Detect which cell encompasses the target text, then output its (x, y) center coordinate. 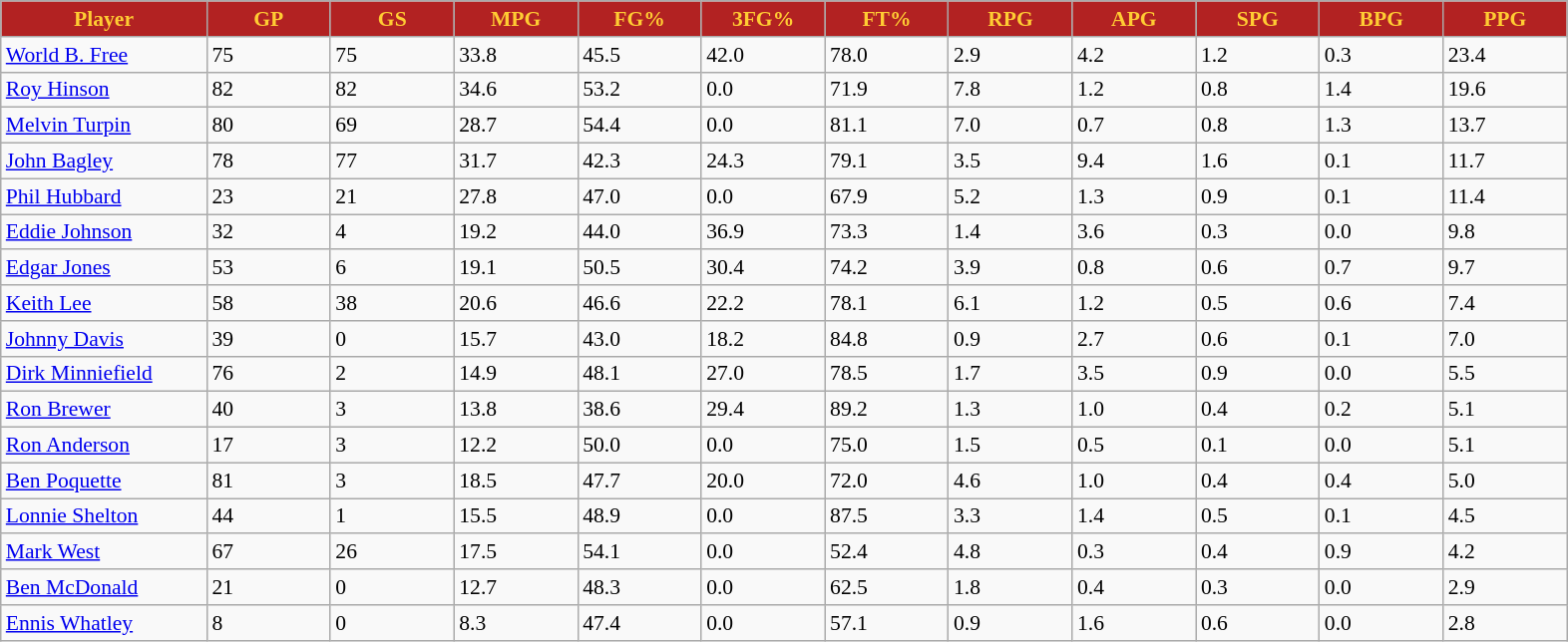
12.2 (516, 446)
19.2 (516, 232)
45.5 (639, 55)
Mark West (104, 552)
52.4 (887, 552)
67.9 (887, 196)
48.1 (639, 374)
Ben McDonald (104, 587)
29.4 (763, 410)
40 (268, 410)
39 (268, 339)
57.1 (887, 623)
73.3 (887, 232)
Ron Brewer (104, 410)
27.0 (763, 374)
BPG (1381, 19)
2 (392, 374)
7.8 (1010, 90)
14.9 (516, 374)
47.4 (639, 623)
13.7 (1505, 126)
APG (1134, 19)
32 (268, 232)
67 (268, 552)
47.0 (639, 196)
47.7 (639, 481)
48.3 (639, 587)
Roy Hinson (104, 90)
12.7 (516, 587)
1.7 (1010, 374)
7.4 (1505, 303)
87.5 (887, 516)
81.1 (887, 126)
54.1 (639, 552)
48.9 (639, 516)
1 (392, 516)
8.3 (516, 623)
9.8 (1505, 232)
19.6 (1505, 90)
20.6 (516, 303)
36.9 (763, 232)
Edgar Jones (104, 268)
50.0 (639, 446)
5.0 (1505, 481)
78.1 (887, 303)
Dirk Minniefield (104, 374)
3.6 (1134, 232)
Johnny Davis (104, 339)
GS (392, 19)
80 (268, 126)
Ennis Whatley (104, 623)
78.5 (887, 374)
53.2 (639, 90)
Phil Hubbard (104, 196)
22.2 (763, 303)
9.7 (1505, 268)
89.2 (887, 410)
11.7 (1505, 161)
2.8 (1505, 623)
42.3 (639, 161)
4.8 (1010, 552)
18.5 (516, 481)
MPG (516, 19)
6.1 (1010, 303)
78 (268, 161)
17.5 (516, 552)
72.0 (887, 481)
13.8 (516, 410)
30.4 (763, 268)
5.5 (1505, 374)
9.4 (1134, 161)
3FG% (763, 19)
77 (392, 161)
78.0 (887, 55)
74.2 (887, 268)
34.6 (516, 90)
38.6 (639, 410)
79.1 (887, 161)
26 (392, 552)
75.0 (887, 446)
69 (392, 126)
FT% (887, 19)
27.8 (516, 196)
3.3 (1010, 516)
62.5 (887, 587)
20.0 (763, 481)
76 (268, 374)
3.9 (1010, 268)
Player (104, 19)
15.7 (516, 339)
19.1 (516, 268)
GP (268, 19)
24.3 (763, 161)
42.0 (763, 55)
58 (268, 303)
28.7 (516, 126)
17 (268, 446)
8 (268, 623)
50.5 (639, 268)
SPG (1258, 19)
46.6 (639, 303)
81 (268, 481)
1.8 (1010, 587)
6 (392, 268)
54.4 (639, 126)
4.5 (1505, 516)
FG% (639, 19)
15.5 (516, 516)
Ben Poquette (104, 481)
23.4 (1505, 55)
Keith Lee (104, 303)
Lonnie Shelton (104, 516)
11.4 (1505, 196)
1.5 (1010, 446)
John Bagley (104, 161)
31.7 (516, 161)
44 (268, 516)
Eddie Johnson (104, 232)
2.7 (1134, 339)
RPG (1010, 19)
18.2 (763, 339)
World B. Free (104, 55)
PPG (1505, 19)
0.2 (1381, 410)
44.0 (639, 232)
23 (268, 196)
43.0 (639, 339)
4 (392, 232)
Melvin Turpin (104, 126)
38 (392, 303)
Ron Anderson (104, 446)
33.8 (516, 55)
4.6 (1010, 481)
71.9 (887, 90)
53 (268, 268)
5.2 (1010, 196)
84.8 (887, 339)
